Locate the cell with the specified text and output its [x, y] center coordinate. 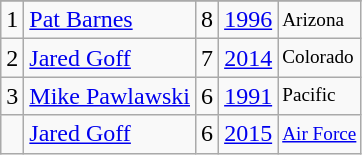
Colorado [320, 58]
2015 [248, 134]
2 [12, 58]
7 [208, 58]
1991 [248, 96]
3 [12, 96]
8 [208, 20]
Pat Barnes [110, 20]
1996 [248, 20]
2014 [248, 58]
Air Force [320, 134]
1 [12, 20]
Mike Pawlawski [110, 96]
Pacific [320, 96]
Arizona [320, 20]
